Provide the [x, y] coordinate of the cell's center where the given text is located.  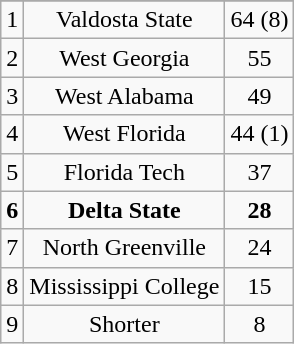
Florida Tech [124, 172]
2 [12, 58]
West Florida [124, 134]
9 [12, 324]
1 [12, 20]
7 [12, 248]
Valdosta State [124, 20]
West Alabama [124, 96]
49 [260, 96]
15 [260, 286]
37 [260, 172]
64 (8) [260, 20]
Mississippi College [124, 286]
44 (1) [260, 134]
Shorter [124, 324]
Delta State [124, 210]
55 [260, 58]
West Georgia [124, 58]
28 [260, 210]
3 [12, 96]
6 [12, 210]
4 [12, 134]
North Greenville [124, 248]
5 [12, 172]
24 [260, 248]
